For the text-containing cell, return its midpoint in [x, y] coordinate format. 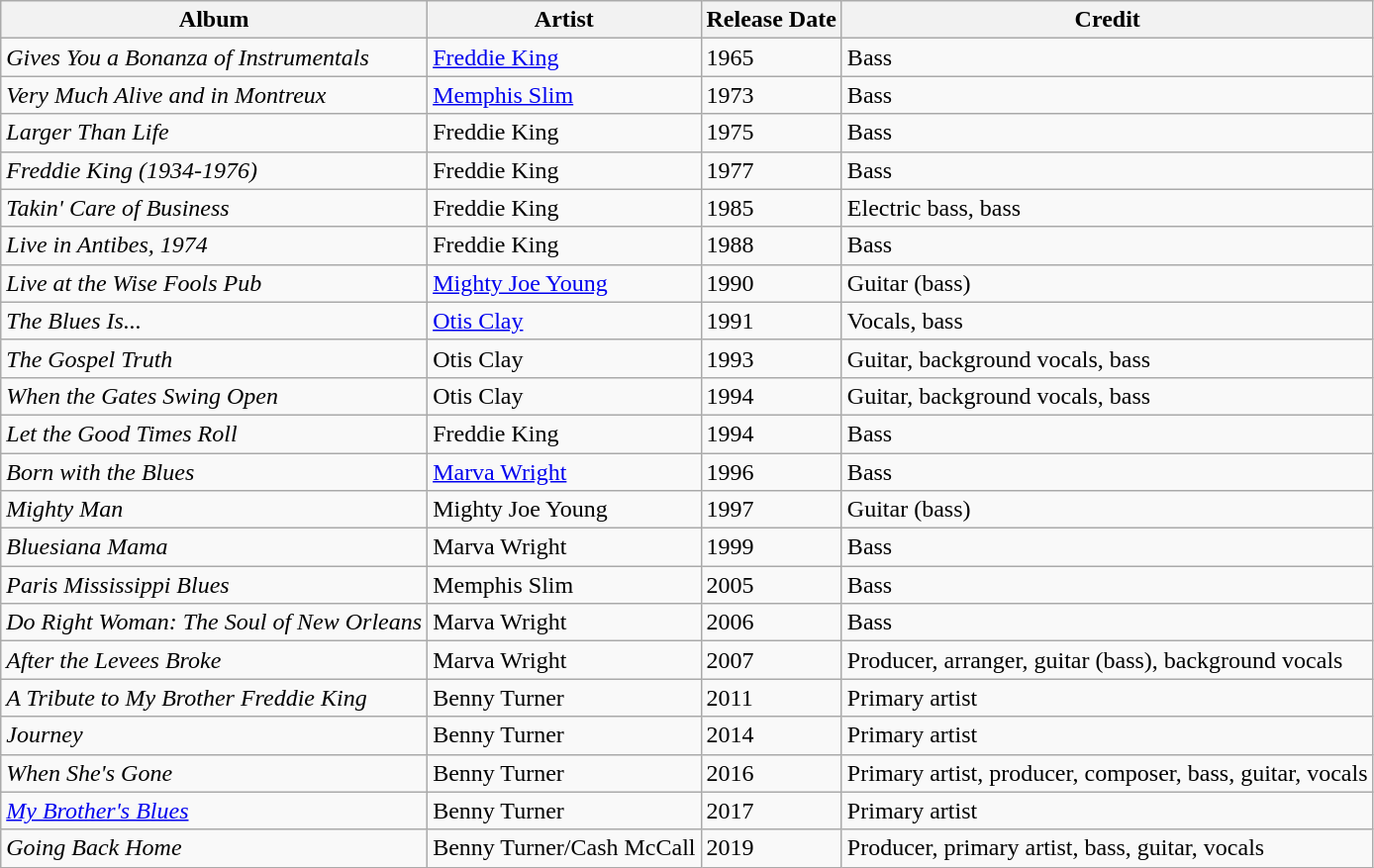
1965 [771, 57]
Producer, primary artist, bass, guitar, vocals [1107, 848]
Going Back Home [214, 848]
Do Right Woman: The Soul of New Orleans [214, 623]
Mighty Man [214, 510]
Very Much Alive and in Montreux [214, 95]
Live at the Wise Fools Pub [214, 283]
After the Levees Broke [214, 660]
Gives You a Bonanza of Instrumentals [214, 57]
Producer, arranger, guitar (bass), background vocals [1107, 660]
My Brother's Blues [214, 811]
Let the Good Times Roll [214, 434]
Album [214, 20]
1973 [771, 95]
Freddie King (1934-1976) [214, 170]
A Tribute to My Brother Freddie King [214, 698]
1993 [771, 358]
1996 [771, 472]
2014 [771, 735]
Larger Than Life [214, 133]
Live in Antibes, 1974 [214, 245]
2007 [771, 660]
Benny Turner/Cash McCall [564, 848]
2019 [771, 848]
2011 [771, 698]
1991 [771, 321]
1988 [771, 245]
When She's Gone [214, 773]
Bluesiana Mama [214, 547]
1977 [771, 170]
Journey [214, 735]
2016 [771, 773]
1990 [771, 283]
2005 [771, 585]
Release Date [771, 20]
1975 [771, 133]
Artist [564, 20]
Vocals, bass [1107, 321]
The Blues Is... [214, 321]
1999 [771, 547]
1985 [771, 208]
Born with the Blues [214, 472]
Primary artist, producer, composer, bass, guitar, vocals [1107, 773]
2017 [771, 811]
1997 [771, 510]
Electric bass, bass [1107, 208]
When the Gates Swing Open [214, 396]
The Gospel Truth [214, 358]
Credit [1107, 20]
Takin' Care of Business [214, 208]
2006 [771, 623]
Paris Mississippi Blues [214, 585]
